Scan for the cell matching the given text and deliver its (x, y) coordinate at center. 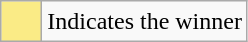
Indicates the winner (145, 22)
